Scan for the cell matching the given text and deliver its (X, Y) coordinate at center. 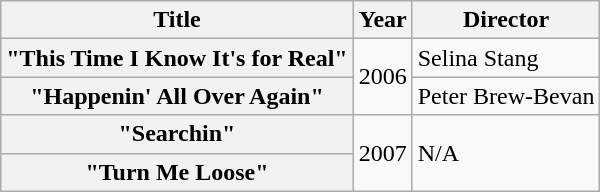
2007 (382, 153)
Title (177, 20)
2006 (382, 77)
Director (506, 20)
Year (382, 20)
Peter Brew-Bevan (506, 96)
"Happenin' All Over Again" (177, 96)
N/A (506, 153)
"Turn Me Loose" (177, 172)
"This Time I Know It's for Real" (177, 58)
"Searchin" (177, 134)
Selina Stang (506, 58)
